Locate the cell with the specified text and output its (x, y) center coordinate. 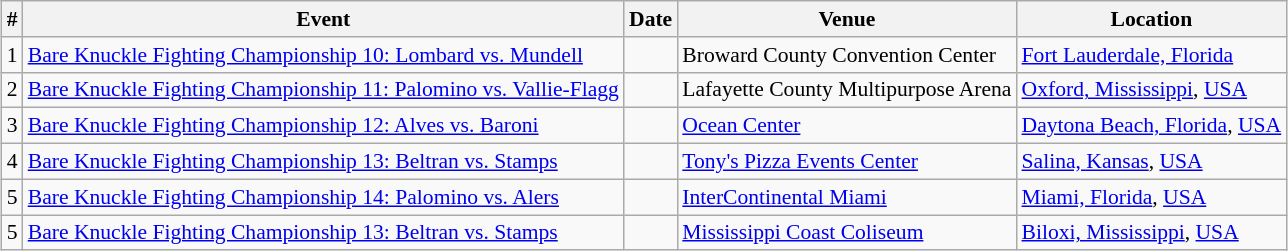
Oxford, Mississippi, USA (1152, 90)
Fort Lauderdale, Florida (1152, 55)
Location (1152, 19)
Event (324, 19)
InterContinental Miami (846, 197)
4 (12, 162)
Salina, Kansas, USA (1152, 162)
Bare Knuckle Fighting Championship 11: Palomino vs. Vallie-Flagg (324, 90)
Mississippi Coast Coliseum (846, 233)
1 (12, 55)
Miami, Florida, USA (1152, 197)
3 (12, 126)
Lafayette County Multipurpose Arena (846, 90)
Tony's Pizza Events Center (846, 162)
# (12, 19)
Broward County Convention Center (846, 55)
Bare Knuckle Fighting Championship 12: Alves vs. Baroni (324, 126)
Ocean Center (846, 126)
Date (650, 19)
Daytona Beach, Florida, USA (1152, 126)
2 (12, 90)
Bare Knuckle Fighting Championship 14: Palomino vs. Alers (324, 197)
Bare Knuckle Fighting Championship 10: Lombard vs. Mundell (324, 55)
Venue (846, 19)
Biloxi, Mississippi, USA (1152, 233)
